Return (X, Y) of the center of cell containing provided text 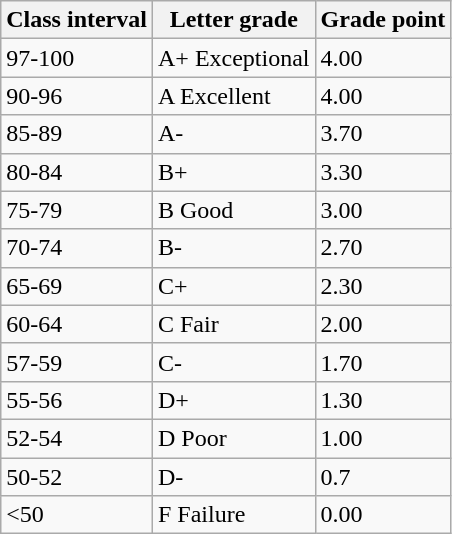
57-59 (77, 362)
B+ (234, 172)
<50 (77, 515)
70-74 (77, 248)
52-54 (77, 438)
2.70 (383, 248)
50-52 (77, 477)
F Failure (234, 515)
Grade point (383, 20)
1.00 (383, 438)
D Poor (234, 438)
C- (234, 362)
A Excellent (234, 96)
60-64 (77, 324)
B- (234, 248)
0.00 (383, 515)
Class interval (77, 20)
75-79 (77, 210)
2.30 (383, 286)
97-100 (77, 58)
C+ (234, 286)
D- (234, 477)
85-89 (77, 134)
A+ Exceptional (234, 58)
0.7 (383, 477)
3.70 (383, 134)
2.00 (383, 324)
D+ (234, 400)
1.30 (383, 400)
3.30 (383, 172)
90-96 (77, 96)
A- (234, 134)
80-84 (77, 172)
Letter grade (234, 20)
C Fair (234, 324)
1.70 (383, 362)
65-69 (77, 286)
B Good (234, 210)
3.00 (383, 210)
55-56 (77, 400)
